Provide the [X, Y] coordinate of the cell's center where the given text is located.  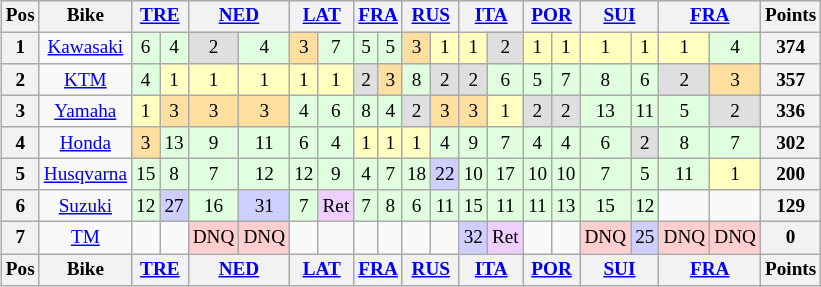
16 [214, 206]
129 [790, 206]
Suzuki [85, 206]
TM [85, 238]
302 [790, 143]
KTM [85, 80]
0 [790, 238]
374 [790, 48]
32 [473, 238]
25 [645, 238]
18 [416, 175]
357 [790, 80]
27 [174, 206]
Husqvarna [85, 175]
Yamaha [85, 111]
336 [790, 111]
31 [264, 206]
200 [790, 175]
22 [445, 175]
17 [505, 175]
Honda [85, 143]
Kawasaki [85, 48]
